Provide the [x, y] coordinate of the cell's center where the given text is located.  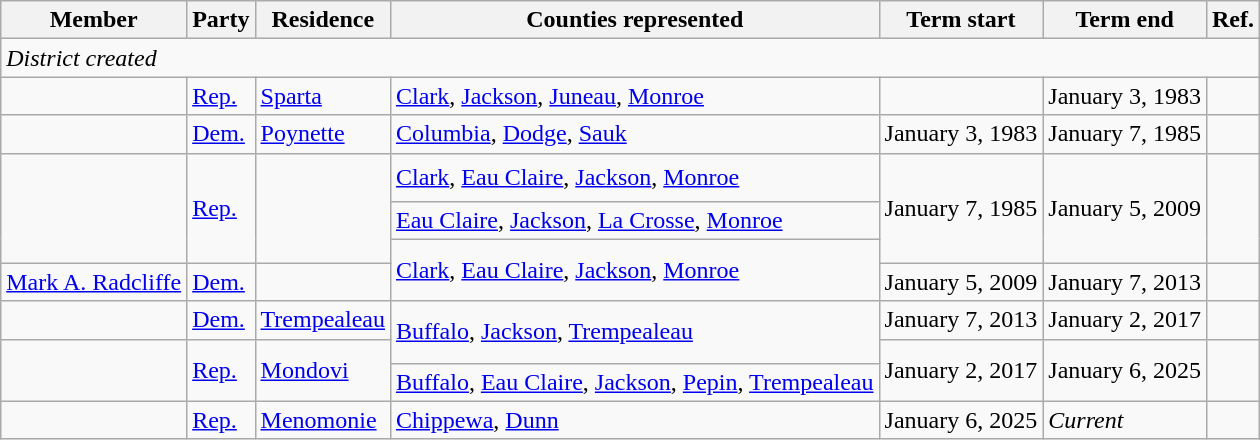
Eau Claire, Jackson, La Crosse, Monroe [634, 220]
Term end [1125, 20]
Mark A. Radcliffe [94, 282]
Chippewa, Dunn [634, 420]
Member [94, 20]
District created [630, 58]
Poynette [322, 134]
Clark, Jackson, Juneau, Monroe [634, 96]
Party [221, 20]
Ref. [1232, 20]
Residence [322, 20]
Menomonie [322, 420]
Mondovi [322, 370]
Term start [961, 20]
Counties represented [634, 20]
Buffalo, Jackson, Trempealeau [634, 332]
Buffalo, Eau Claire, Jackson, Pepin, Trempealeau [634, 382]
Columbia, Dodge, Sauk [634, 134]
Trempealeau [322, 320]
Current [1125, 420]
Sparta [322, 96]
